Extract the (x, y) coordinate from the center of the cell holding the provided text.  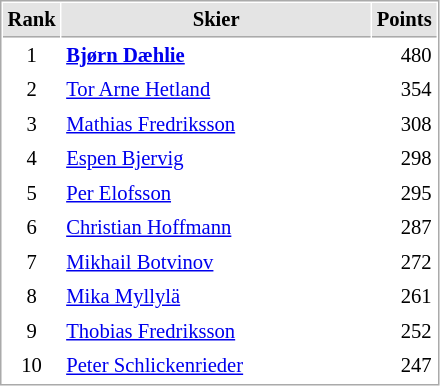
8 (32, 296)
Espen Bjervig (216, 158)
252 (404, 332)
4 (32, 158)
Mika Myllylä (216, 296)
247 (404, 366)
1 (32, 56)
2 (32, 90)
10 (32, 366)
Per Elofsson (216, 194)
3 (32, 124)
Skier (216, 20)
354 (404, 90)
Christian Hoffmann (216, 228)
308 (404, 124)
261 (404, 296)
Mathias Fredriksson (216, 124)
298 (404, 158)
Peter Schlickenrieder (216, 366)
7 (32, 262)
480 (404, 56)
5 (32, 194)
287 (404, 228)
Rank (32, 20)
6 (32, 228)
Mikhail Botvinov (216, 262)
295 (404, 194)
9 (32, 332)
Thobias Fredriksson (216, 332)
Tor Arne Hetland (216, 90)
Points (404, 20)
Bjørn Dæhlie (216, 56)
272 (404, 262)
